Pinpoint the cell where the given text exists, returning its [X, Y] midpoint coordinate. 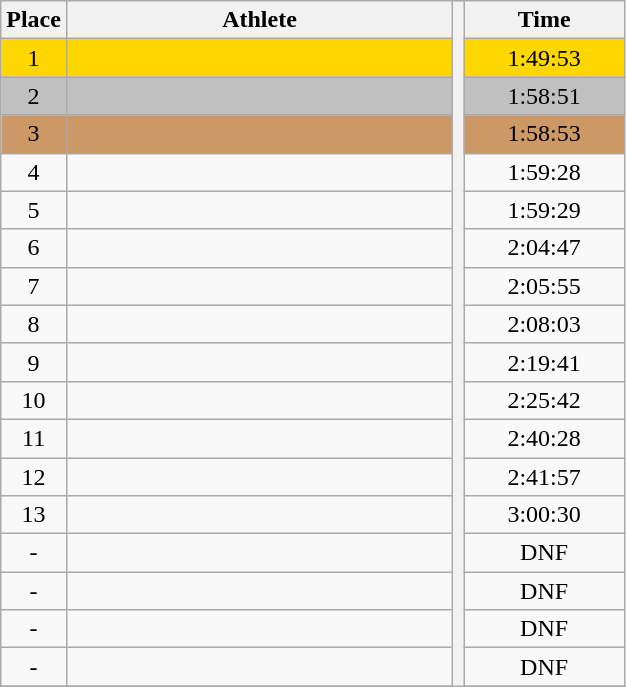
1 [34, 58]
2:08:03 [544, 324]
3:00:30 [544, 515]
1:59:28 [544, 172]
2:41:57 [544, 477]
13 [34, 515]
5 [34, 210]
1:49:53 [544, 58]
3 [34, 134]
Time [544, 20]
2:25:42 [544, 400]
4 [34, 172]
2:04:47 [544, 248]
1:59:29 [544, 210]
8 [34, 324]
2:40:28 [544, 438]
2:05:55 [544, 286]
10 [34, 400]
2:19:41 [544, 362]
11 [34, 438]
6 [34, 248]
2 [34, 96]
Athlete [259, 20]
9 [34, 362]
Place [34, 20]
7 [34, 286]
1:58:51 [544, 96]
12 [34, 477]
1:58:53 [544, 134]
